Detect which cell encompasses the target text, then output its (X, Y) center coordinate. 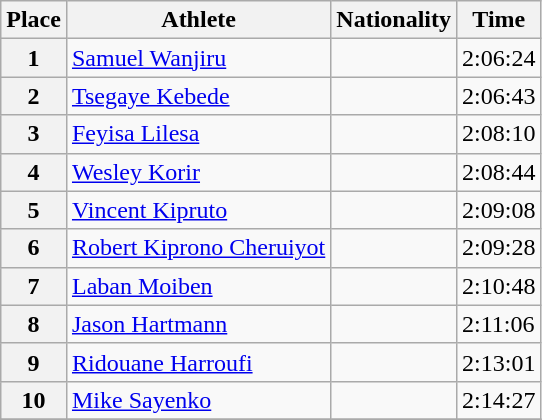
2:06:24 (499, 58)
Laban Moiben (198, 286)
7 (34, 286)
2:08:44 (499, 172)
5 (34, 210)
Jason Hartmann (198, 324)
2:10:48 (499, 286)
2:13:01 (499, 362)
Time (499, 20)
1 (34, 58)
2:08:10 (499, 134)
Nationality (394, 20)
Mike Sayenko (198, 400)
2:14:27 (499, 400)
Samuel Wanjiru (198, 58)
3 (34, 134)
4 (34, 172)
Ridouane Harroufi (198, 362)
2:11:06 (499, 324)
Athlete (198, 20)
8 (34, 324)
10 (34, 400)
2:06:43 (499, 96)
Vincent Kipruto (198, 210)
6 (34, 248)
Wesley Korir (198, 172)
2:09:28 (499, 248)
Place (34, 20)
Tsegaye Kebede (198, 96)
Robert Kiprono Cheruiyot (198, 248)
Feyisa Lilesa (198, 134)
2 (34, 96)
9 (34, 362)
2:09:08 (499, 210)
